Scan for the cell matching the given text and deliver its (x, y) coordinate at center. 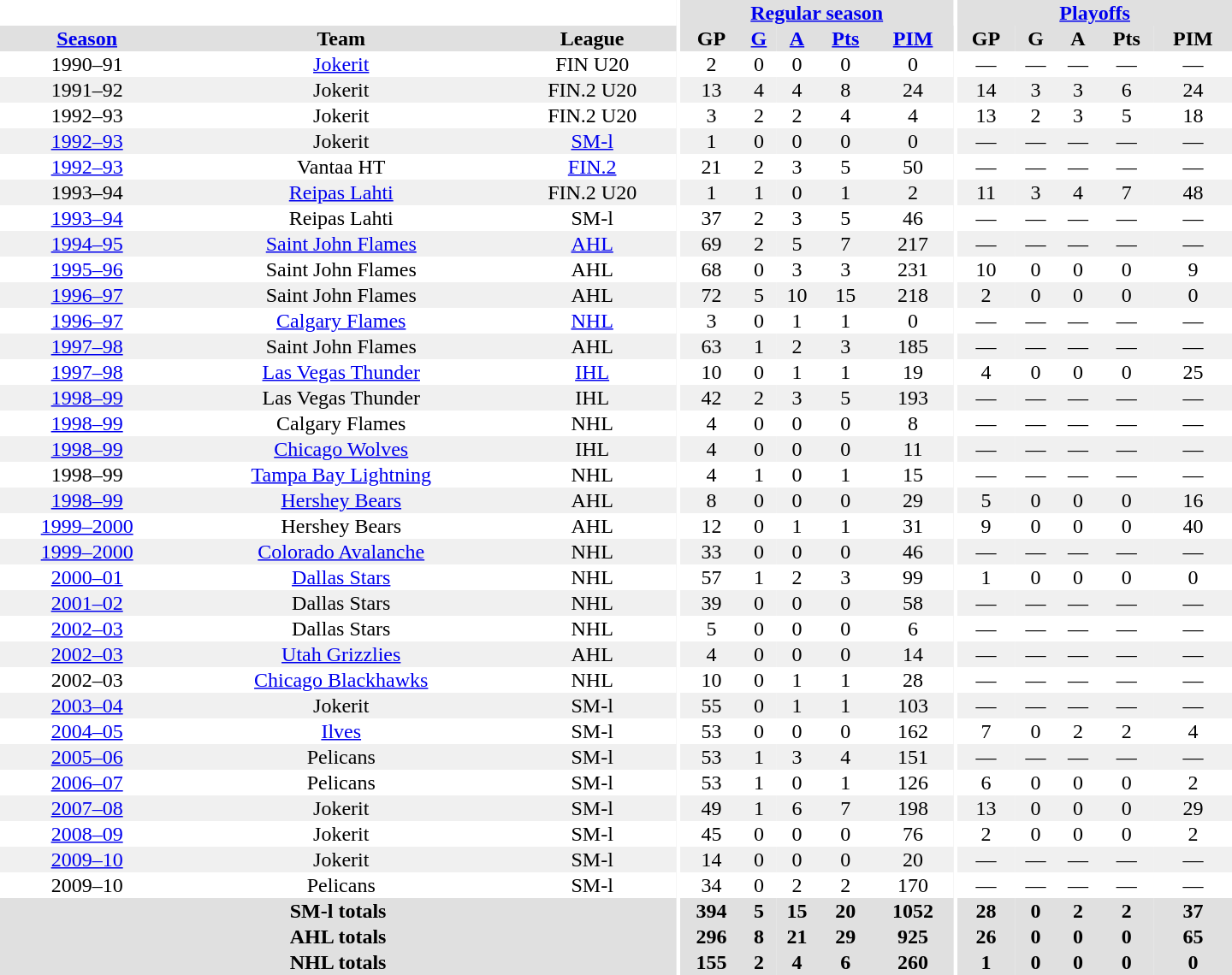
63 (712, 346)
NHL totals (338, 962)
218 (912, 295)
50 (912, 167)
Colorado Avalanche (341, 552)
99 (912, 577)
31 (912, 526)
69 (712, 244)
1994–95 (87, 244)
SM-l totals (338, 911)
65 (1193, 937)
57 (712, 577)
Utah Grizzlies (341, 654)
Ilves (341, 731)
260 (912, 962)
925 (912, 937)
155 (712, 962)
76 (912, 834)
2000–01 (87, 577)
12 (712, 526)
2007–08 (87, 808)
68 (712, 269)
18 (1193, 115)
34 (712, 885)
2003–04 (87, 706)
1990–91 (87, 64)
16 (1193, 500)
FIN U20 (592, 64)
103 (912, 706)
55 (712, 706)
Tampa Bay Lightning (341, 475)
2001–02 (87, 603)
193 (912, 398)
2006–07 (87, 783)
40 (1193, 526)
2004–05 (87, 731)
26 (986, 937)
1052 (912, 911)
Playoffs (1095, 13)
72 (712, 295)
170 (912, 885)
2008–09 (87, 834)
1995–96 (87, 269)
48 (1193, 192)
394 (712, 911)
Chicago Wolves (341, 449)
42 (712, 398)
33 (712, 552)
Season (87, 38)
126 (912, 783)
Regular season (817, 13)
Team (341, 38)
19 (912, 372)
39 (712, 603)
58 (912, 603)
49 (712, 808)
45 (712, 834)
185 (912, 346)
217 (912, 244)
151 (912, 757)
2005–06 (87, 757)
Vantaa HT (341, 167)
296 (712, 937)
AHL totals (338, 937)
25 (1193, 372)
Chicago Blackhawks (341, 680)
League (592, 38)
FIN.2 (592, 167)
231 (912, 269)
1991–92 (87, 90)
162 (912, 731)
198 (912, 808)
